Search for the cell housing the specified text and yield its [X, Y] center coordinate. 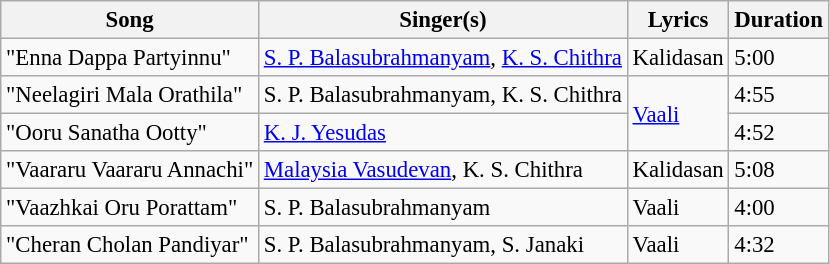
"Cheran Cholan Pandiyar" [130, 245]
K. J. Yesudas [442, 133]
Song [130, 20]
"Neelagiri Mala Orathila" [130, 95]
S. P. Balasubrahmanyam [442, 208]
Malaysia Vasudevan, K. S. Chithra [442, 170]
5:08 [778, 170]
5:00 [778, 58]
Singer(s) [442, 20]
4:52 [778, 133]
"Ooru Sanatha Ootty" [130, 133]
Duration [778, 20]
4:55 [778, 95]
4:32 [778, 245]
"Vaararu Vaararu Annachi" [130, 170]
"Vaazhkai Oru Porattam" [130, 208]
4:00 [778, 208]
S. P. Balasubrahmanyam, S. Janaki [442, 245]
Lyrics [678, 20]
"Enna Dappa Partyinnu" [130, 58]
